Output the (x, y) coordinate of the center of the cell containing the given text.  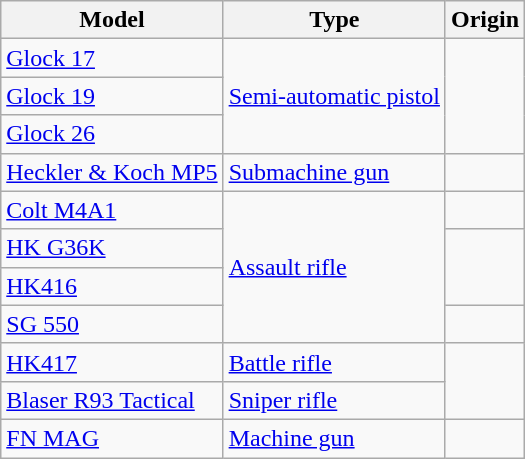
Blaser R93 Tactical (112, 400)
Colt M4A1 (112, 210)
Battle rifle (334, 362)
Glock 17 (112, 58)
SG 550 (112, 324)
Glock 19 (112, 96)
Origin (484, 20)
Glock 26 (112, 134)
FN MAG (112, 438)
HK G36K (112, 248)
HK417 (112, 362)
Machine gun (334, 438)
HK416 (112, 286)
Type (334, 20)
Model (112, 20)
Heckler & Koch MP5 (112, 172)
Submachine gun (334, 172)
Assault rifle (334, 267)
Sniper rifle (334, 400)
Semi-automatic pistol (334, 96)
